Locate the cell with the specified text and output its [X, Y] center coordinate. 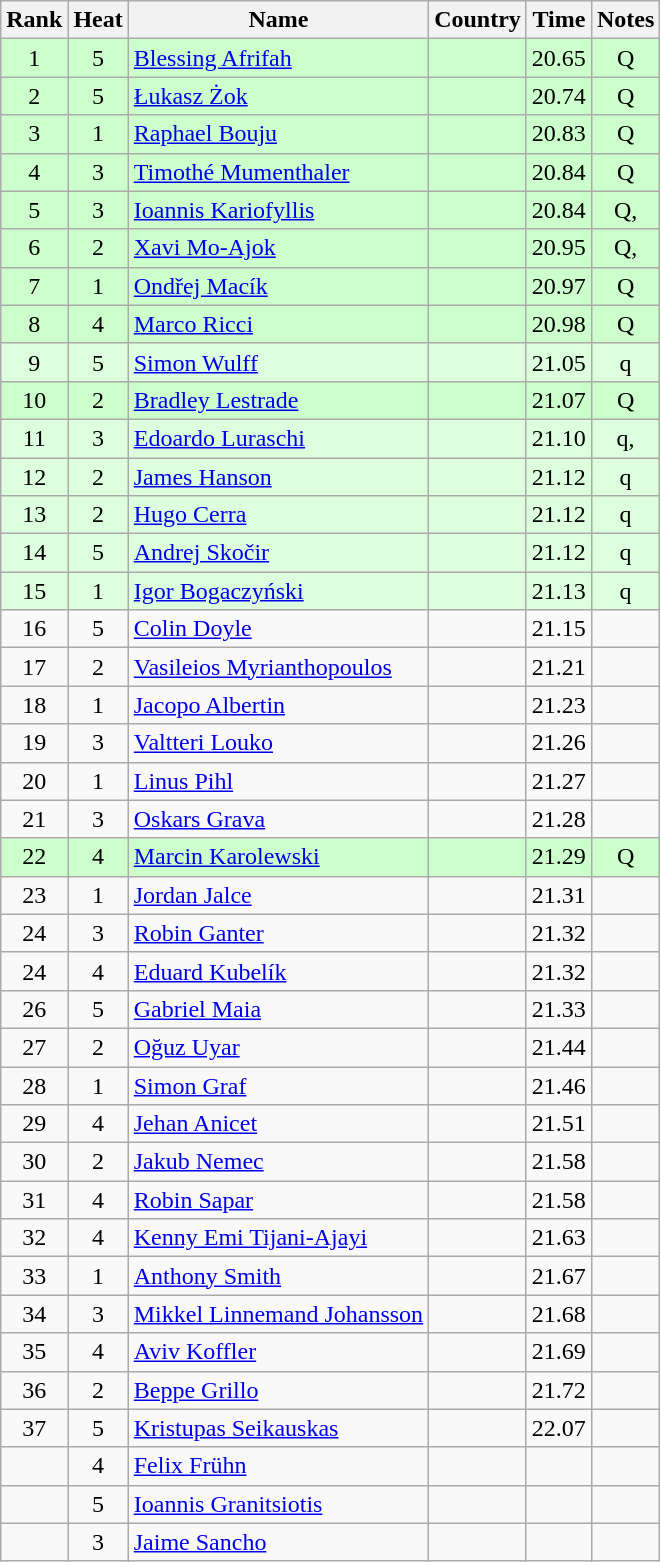
28 [34, 1085]
21.51 [558, 1124]
Felix Frühn [278, 1466]
Edoardo Luraschi [278, 438]
21.13 [558, 591]
Colin Doyle [278, 629]
29 [34, 1124]
18 [34, 705]
10 [34, 400]
Hugo Cerra [278, 515]
20.74 [558, 96]
35 [34, 1352]
20 [34, 781]
Jehan Anicet [278, 1124]
20.95 [558, 248]
Jakub Nemec [278, 1162]
21.21 [558, 667]
Eduard Kubelík [278, 971]
Notes [625, 20]
11 [34, 438]
21.72 [558, 1390]
Jacopo Albertin [278, 705]
Oskars Grava [278, 819]
7 [34, 286]
12 [34, 477]
Name [278, 20]
Andrej Skočir [278, 553]
8 [34, 324]
21.15 [558, 629]
Oğuz Uyar [278, 1047]
Valtteri Louko [278, 743]
9 [34, 362]
Robin Ganter [278, 933]
Mikkel Linnemand Johansson [278, 1314]
20.83 [558, 134]
Ondřej Macík [278, 286]
Vasileios Myrianthopoulos [278, 667]
21.68 [558, 1314]
Marcin Karolewski [278, 857]
21 [34, 819]
Kristupas Seikauskas [278, 1428]
Beppe Grillo [278, 1390]
Igor Bogaczyński [278, 591]
21.28 [558, 819]
36 [34, 1390]
17 [34, 667]
Xavi Mo-Ajok [278, 248]
Ioannis Kariofyllis [278, 210]
14 [34, 553]
13 [34, 515]
30 [34, 1162]
Simon Graf [278, 1085]
Blessing Afrifah [278, 58]
q, [625, 438]
21.29 [558, 857]
23 [34, 895]
21.10 [558, 438]
37 [34, 1428]
20.97 [558, 286]
Bradley Lestrade [278, 400]
31 [34, 1200]
33 [34, 1276]
20.65 [558, 58]
Raphael Bouju [278, 134]
21.63 [558, 1238]
34 [34, 1314]
21.67 [558, 1276]
20.98 [558, 324]
32 [34, 1238]
21.05 [558, 362]
21.27 [558, 781]
Łukasz Żok [278, 96]
21.31 [558, 895]
21.46 [558, 1085]
Rank [34, 20]
21.33 [558, 1009]
Aviv Koffler [278, 1352]
26 [34, 1009]
22 [34, 857]
21.69 [558, 1352]
19 [34, 743]
21.44 [558, 1047]
Jaime Sancho [278, 1542]
Ioannis Granitsiotis [278, 1504]
Country [478, 20]
22.07 [558, 1428]
21.07 [558, 400]
16 [34, 629]
Simon Wulff [278, 362]
15 [34, 591]
21.23 [558, 705]
21.26 [558, 743]
Marco Ricci [278, 324]
Linus Pihl [278, 781]
Kenny Emi Tijani-Ajayi [278, 1238]
Timothé Mumenthaler [278, 172]
Anthony Smith [278, 1276]
Gabriel Maia [278, 1009]
Robin Sapar [278, 1200]
Heat [98, 20]
Jordan Jalce [278, 895]
James Hanson [278, 477]
6 [34, 248]
Time [558, 20]
27 [34, 1047]
